Provide the (x, y) coordinate of the cell's center where the given text is located.  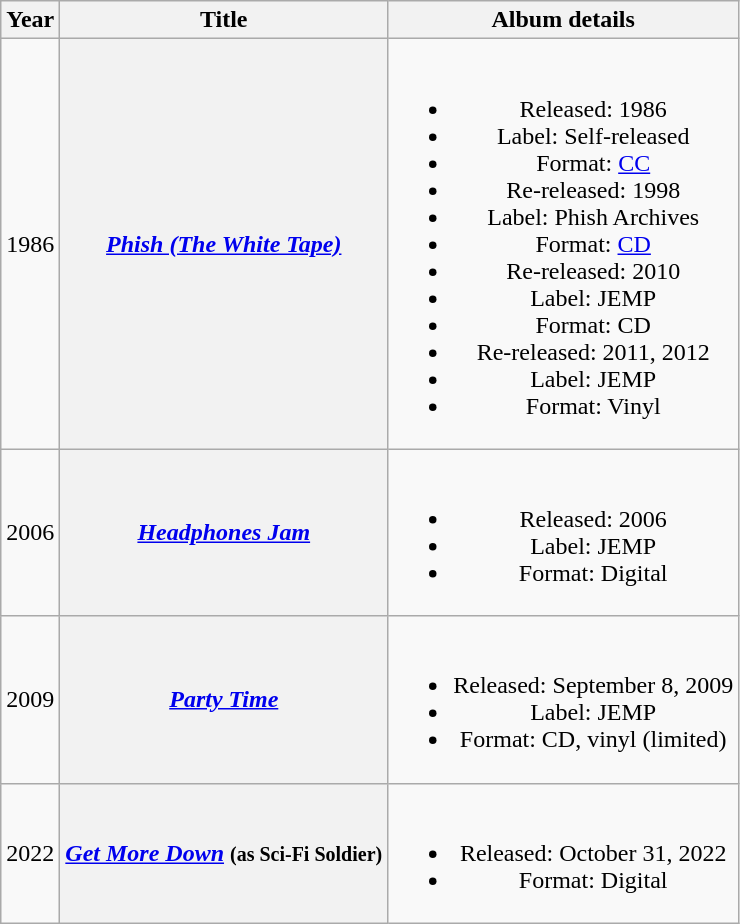
Album details (564, 20)
Released: September 8, 2009Label: JEMPFormat: CD, vinyl (limited) (564, 700)
Title (224, 20)
Released: 2006Label: JEMPFormat: Digital (564, 532)
Phish (The White Tape) (224, 244)
1986 (30, 244)
2006 (30, 532)
Party Time (224, 700)
2009 (30, 700)
Year (30, 20)
Get More Down (as Sci-Fi Soldier) (224, 853)
Released: October 31, 2022Format: Digital (564, 853)
2022 (30, 853)
Headphones Jam (224, 532)
